Identify which cell holds the provided text, then report its [X, Y] central coordinate. 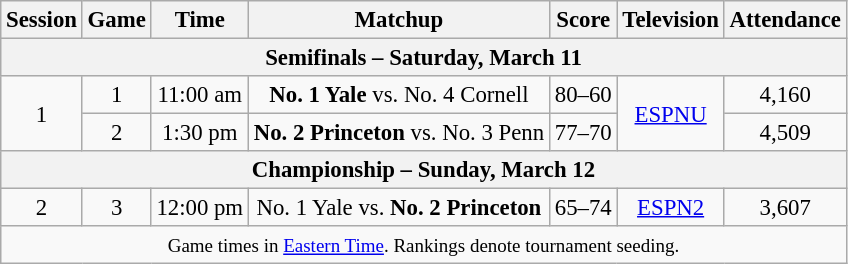
4,160 [785, 95]
No. 1 Yale vs. No. 4 Cornell [398, 95]
ESPN2 [670, 208]
4,509 [785, 133]
No. 2 Princeton vs. No. 3 Penn [398, 133]
Semifinals – Saturday, March 11 [424, 58]
3,607 [785, 208]
80–60 [583, 95]
Game [116, 20]
No. 1 Yale vs. No. 2 Princeton [398, 208]
65–74 [583, 208]
Championship – Sunday, March 12 [424, 170]
Time [200, 20]
1:30 pm [200, 133]
3 [116, 208]
11:00 am [200, 95]
77–70 [583, 133]
Matchup [398, 20]
Attendance [785, 20]
12:00 pm [200, 208]
ESPNU [670, 114]
Score [583, 20]
Television [670, 20]
Game times in Eastern Time. Rankings denote tournament seeding. [424, 245]
Session [42, 20]
